Detect which cell encompasses the target text, then output its (X, Y) center coordinate. 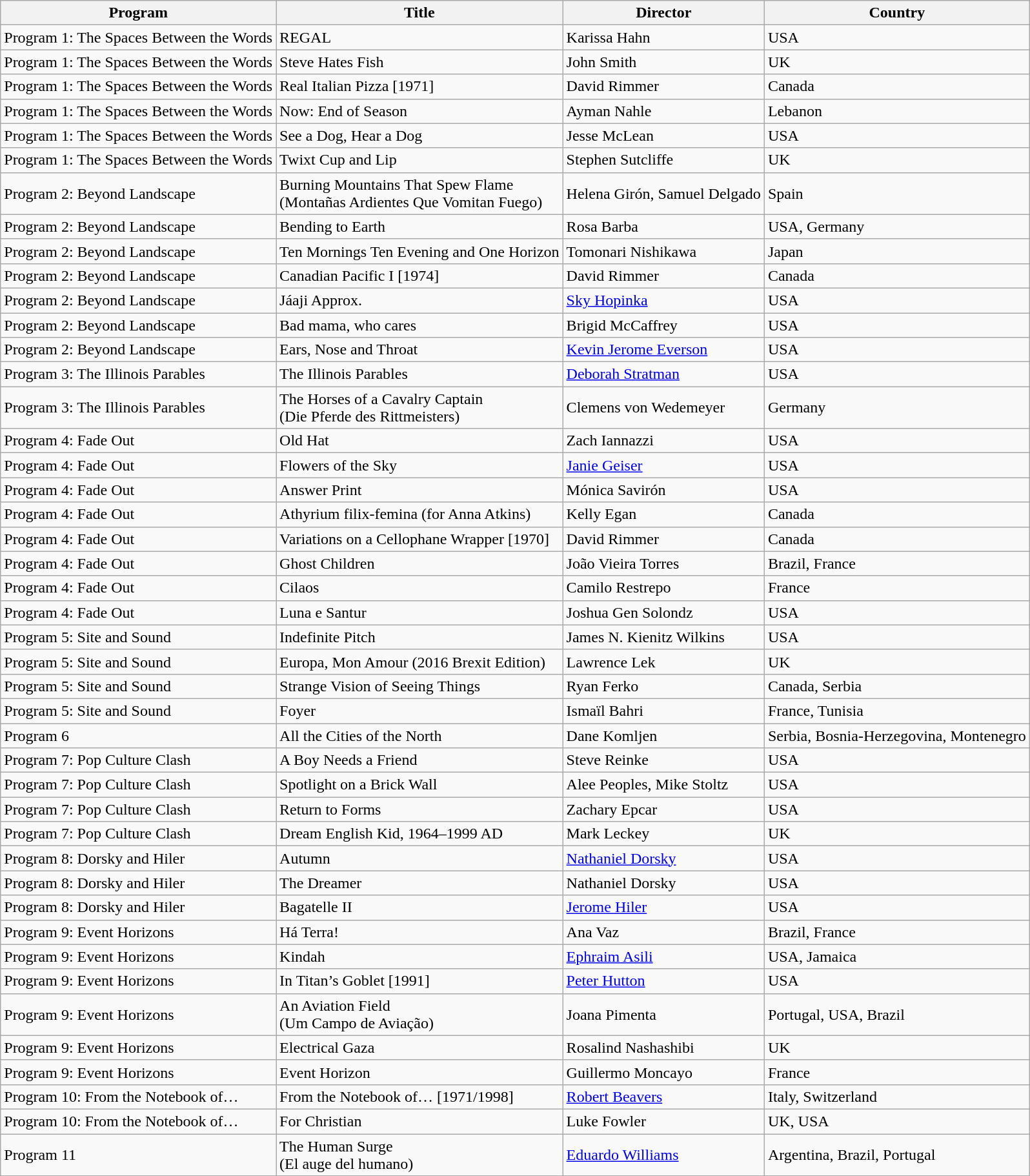
Lawrence Lek (663, 662)
Ten Mornings Ten Evening and One Horizon (419, 251)
Autumn (419, 858)
Stephen Sutcliffe (663, 160)
Argentina, Brazil, Portugal (897, 1154)
Kelly Egan (663, 514)
The Dreamer (419, 883)
Steve Reinke (663, 760)
Program (138, 13)
Athyrium filix-femina (for Anna Atkins) (419, 514)
Answer Print (419, 490)
USA, Jamaica (897, 957)
John Smith (663, 62)
Country (897, 13)
Germany (897, 408)
Italy, Switzerland (897, 1097)
Tomonari Nishikawa (663, 251)
For Christian (419, 1121)
Deborah Stratman (663, 374)
Cilaos (419, 588)
Ryan Ferko (663, 686)
Sky Hopinka (663, 300)
Brigid McCaffrey (663, 325)
UK, USA (897, 1121)
Há Terra! (419, 932)
Alee Peoples, Mike Stoltz (663, 785)
A Boy Needs a Friend (419, 760)
Peter Hutton (663, 981)
Joana Pimenta (663, 1015)
See a Dog, Hear a Dog (419, 136)
All the Cities of the North (419, 735)
Jerome Hiler (663, 907)
Ears, Nose and Throat (419, 350)
Ghost Children (419, 563)
Mónica Savirón (663, 490)
Ayman Nahle (663, 111)
Jáaji Approx. (419, 300)
Guillermo Moncayo (663, 1072)
Jesse McLean (663, 136)
Zach Iannazzi (663, 441)
João Vieira Torres (663, 563)
France, Tunisia (897, 711)
Strange Vision of Seeing Things (419, 686)
Program 11 (138, 1154)
Title (419, 13)
Return to Forms (419, 809)
Event Horizon (419, 1072)
Ismaïl Bahri (663, 711)
Mark Leckey (663, 834)
Bad mama, who cares (419, 325)
Canadian Pacific I [1974] (419, 276)
Japan (897, 251)
Kevin Jerome Everson (663, 350)
Twixt Cup and Lip (419, 160)
The Illinois Parables (419, 374)
Camilo Restrepo (663, 588)
Janie Geiser (663, 465)
Burning Mountains That Spew Flame(Montañas Ardientes Que Vomitan Fuego) (419, 194)
Joshua Gen Solondz (663, 613)
Flowers of the Sky (419, 465)
Real Italian Pizza [1971] (419, 86)
Spain (897, 194)
Electrical Gaza (419, 1048)
Canada, Serbia (897, 686)
Now: End of Season (419, 111)
An Aviation Field(Um Campo de Aviação) (419, 1015)
Kindah (419, 957)
Europa, Mon Amour (2016 Brexit Edition) (419, 662)
REGAL (419, 37)
Serbia, Bosnia-Herzegovina, Montenegro (897, 735)
The Horses of a Cavalry Captain(Die Pferde des Rittmeisters) (419, 408)
Rosalind Nashashibi (663, 1048)
Karissa Hahn (663, 37)
Program 6 (138, 735)
Luna e Santur (419, 613)
Foyer (419, 711)
The Human Surge(El auge del humano) (419, 1154)
Bagatelle II (419, 907)
Robert Beavers (663, 1097)
Rosa Barba (663, 227)
Eduardo Williams (663, 1154)
Clemens von Wedemeyer (663, 408)
Director (663, 13)
Steve Hates Fish (419, 62)
In Titan’s Goblet [1991] (419, 981)
Portugal, USA, Brazil (897, 1015)
From the Notebook of… [1971/1998] (419, 1097)
Lebanon (897, 111)
Indefinite Pitch (419, 637)
Spotlight on a Brick Wall (419, 785)
USA, Germany (897, 227)
Ephraim Asili (663, 957)
Old Hat (419, 441)
Variations on a Cellophane Wrapper [1970] (419, 539)
Luke Fowler (663, 1121)
Zachary Epcar (663, 809)
Bending to Earth (419, 227)
Helena Girón, Samuel Delgado (663, 194)
James N. Kienitz Wilkins (663, 637)
Ana Vaz (663, 932)
Dream English Kid, 1964–1999 AD (419, 834)
Dane Komljen (663, 735)
